Pinpoint the cell where the given text exists, returning its [x, y] midpoint coordinate. 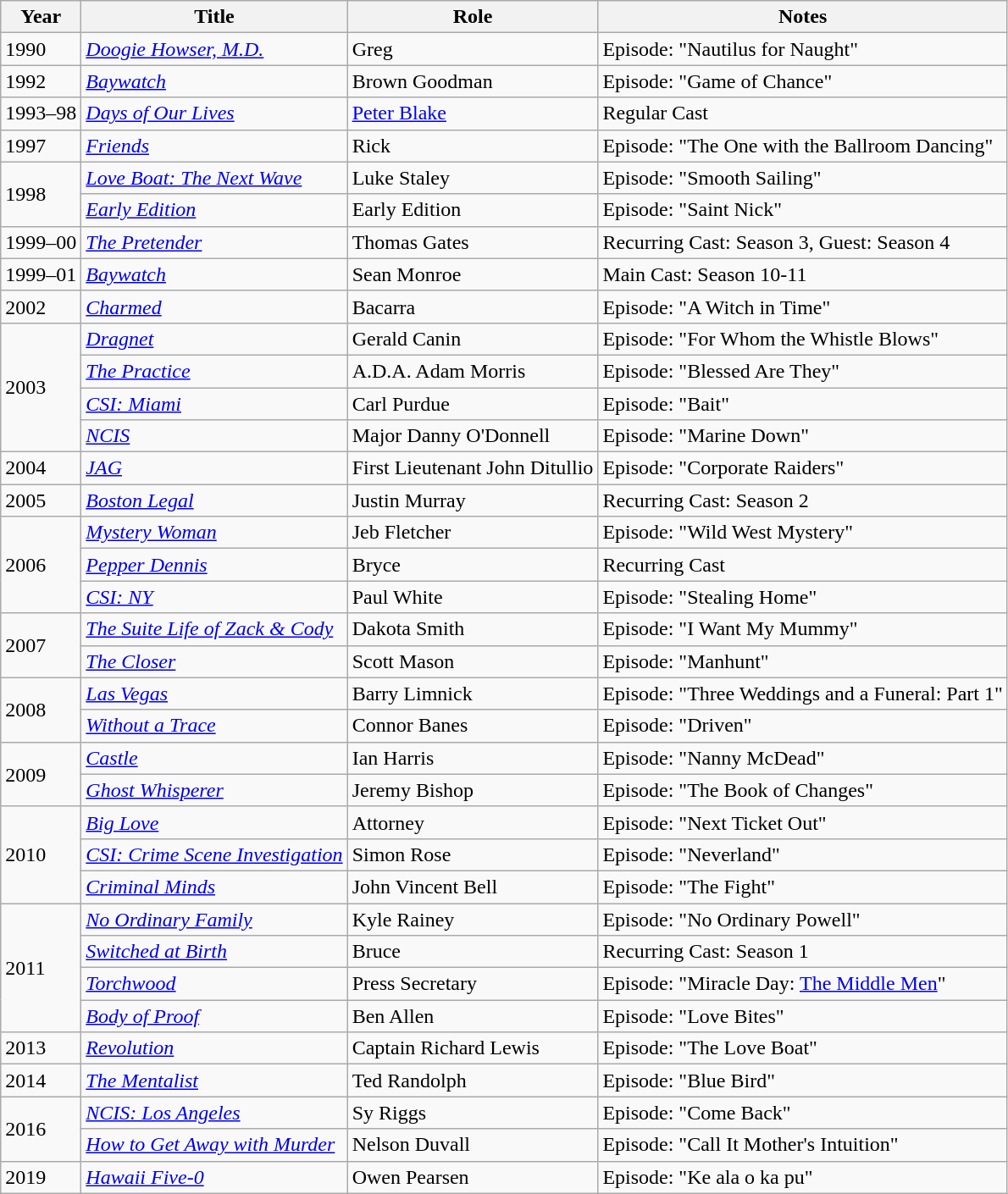
Episode: "A Witch in Time" [803, 307]
Major Danny O'Donnell [473, 436]
2010 [41, 854]
Title [214, 17]
2013 [41, 1048]
Ian Harris [473, 758]
The Pretender [214, 242]
Criminal Minds [214, 887]
NCIS [214, 436]
Episode: "Ke ala o ka pu" [803, 1177]
2008 [41, 710]
The Practice [214, 371]
The Closer [214, 661]
Episode: "Marine Down" [803, 436]
Jeremy Bishop [473, 790]
Episode: "Next Ticket Out" [803, 822]
Switched at Birth [214, 952]
Episode: "The Fight" [803, 887]
John Vincent Bell [473, 887]
Attorney [473, 822]
Role [473, 17]
2003 [41, 387]
Luke Staley [473, 178]
Ghost Whisperer [214, 790]
Episode: "No Ordinary Powell" [803, 919]
Episode: "Saint Nick" [803, 210]
Body of Proof [214, 1016]
Paul White [473, 597]
Dragnet [214, 339]
Press Secretary [473, 984]
1999–01 [41, 274]
Sy Riggs [473, 1113]
Episode: "The Love Boat" [803, 1048]
1998 [41, 194]
Recurring Cast: Season 2 [803, 500]
Charmed [214, 307]
2002 [41, 307]
Episode: "Blue Bird" [803, 1081]
1990 [41, 49]
Simon Rose [473, 854]
2009 [41, 774]
NCIS: Los Angeles [214, 1113]
Recurring Cast: Season 3, Guest: Season 4 [803, 242]
Recurring Cast [803, 565]
First Lieutenant John Ditullio [473, 468]
Regular Cast [803, 113]
2019 [41, 1177]
Episode: "Stealing Home" [803, 597]
Main Cast: Season 10-11 [803, 274]
Episode: "Call It Mother's Intuition" [803, 1145]
Recurring Cast: Season 1 [803, 952]
1999–00 [41, 242]
Thomas Gates [473, 242]
Big Love [214, 822]
Episode: "Driven" [803, 726]
Episode: "Three Weddings and a Funeral: Part 1" [803, 694]
2006 [41, 565]
Episode: "Come Back" [803, 1113]
Episode: "The One with the Ballroom Dancing" [803, 146]
Episode: "Game of Chance" [803, 81]
Connor Banes [473, 726]
Episode: "Corporate Raiders" [803, 468]
Carl Purdue [473, 404]
Pepper Dennis [214, 565]
CSI: Crime Scene Investigation [214, 854]
How to Get Away with Murder [214, 1145]
Brown Goodman [473, 81]
Castle [214, 758]
Episode: "Manhunt" [803, 661]
Episode: "Love Bites" [803, 1016]
Episode: "Smooth Sailing" [803, 178]
2011 [41, 967]
Peter Blake [473, 113]
A.D.A. Adam Morris [473, 371]
Dakota Smith [473, 629]
Bryce [473, 565]
Las Vegas [214, 694]
Episode: "Wild West Mystery" [803, 533]
Episode: "For Whom the Whistle Blows" [803, 339]
Justin Murray [473, 500]
The Suite Life of Zack & Cody [214, 629]
Bruce [473, 952]
JAG [214, 468]
Ted Randolph [473, 1081]
1993–98 [41, 113]
Bacarra [473, 307]
Episode: "Miracle Day: The Middle Men" [803, 984]
Episode: "The Book of Changes" [803, 790]
Greg [473, 49]
Episode: "I Want My Mummy" [803, 629]
1997 [41, 146]
Episode: "Blessed Are They" [803, 371]
Boston Legal [214, 500]
Days of Our Lives [214, 113]
Kyle Rainey [473, 919]
Scott Mason [473, 661]
No Ordinary Family [214, 919]
Revolution [214, 1048]
Without a Trace [214, 726]
Jeb Fletcher [473, 533]
Torchwood [214, 984]
2014 [41, 1081]
Ben Allen [473, 1016]
2004 [41, 468]
Notes [803, 17]
Friends [214, 146]
Nelson Duvall [473, 1145]
Captain Richard Lewis [473, 1048]
2005 [41, 500]
Episode: "Neverland" [803, 854]
CSI: NY [214, 597]
2016 [41, 1129]
2007 [41, 645]
Sean Monroe [473, 274]
Rick [473, 146]
Gerald Canin [473, 339]
Love Boat: The Next Wave [214, 178]
Mystery Woman [214, 533]
CSI: Miami [214, 404]
Episode: "Bait" [803, 404]
Barry Limnick [473, 694]
Hawaii Five-0 [214, 1177]
Episode: "Nanny McDead" [803, 758]
The Mentalist [214, 1081]
Owen Pearsen [473, 1177]
Doogie Howser, M.D. [214, 49]
1992 [41, 81]
Year [41, 17]
Episode: "Nautilus for Naught" [803, 49]
